Pinpoint the cell where the given text exists, returning its (X, Y) midpoint coordinate. 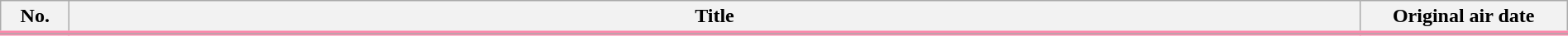
No. (35, 17)
Original air date (1464, 17)
Title (715, 17)
